For the text-containing cell, return its midpoint in (X, Y) coordinate format. 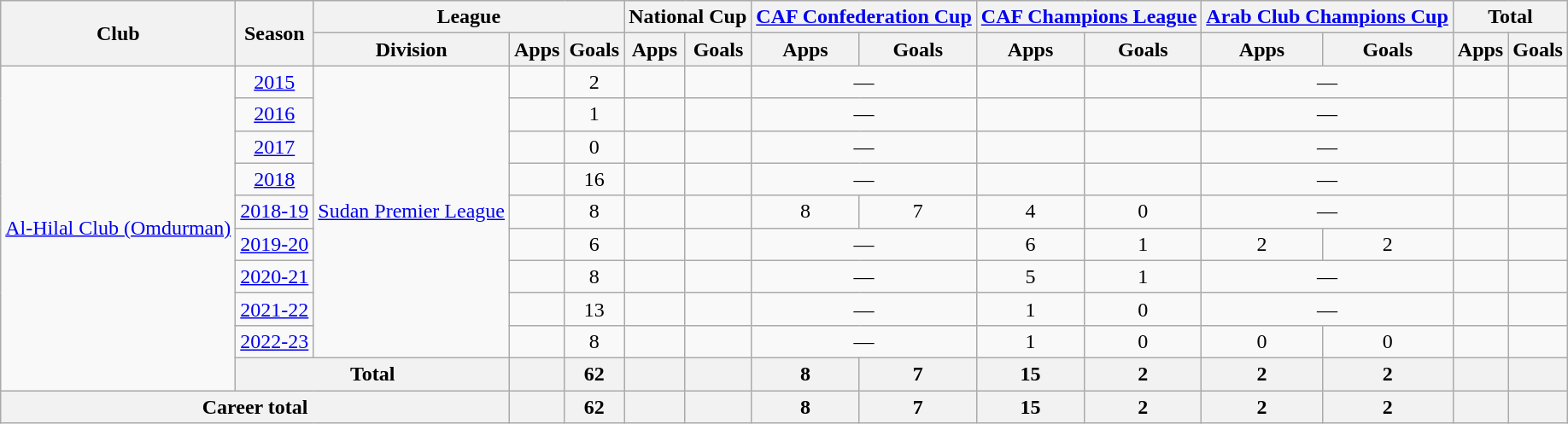
16 (594, 179)
Division (412, 49)
Al-Hilal Club (Omdurman) (118, 229)
2018 (275, 179)
2017 (275, 147)
4 (1030, 212)
CAF Champions League (1089, 17)
League (469, 17)
Sudan Premier League (412, 212)
National Cup (688, 17)
Career total (255, 407)
2021-22 (275, 309)
13 (594, 309)
Club (118, 33)
2019-20 (275, 244)
CAF Confederation Cup (864, 17)
2015 (275, 82)
Arab Club Champions Cup (1327, 17)
Season (275, 33)
2020-21 (275, 276)
2022-23 (275, 341)
2016 (275, 114)
2018-19 (275, 212)
5 (1030, 276)
